Scan for the cell matching the given text and deliver its [X, Y] coordinate at center. 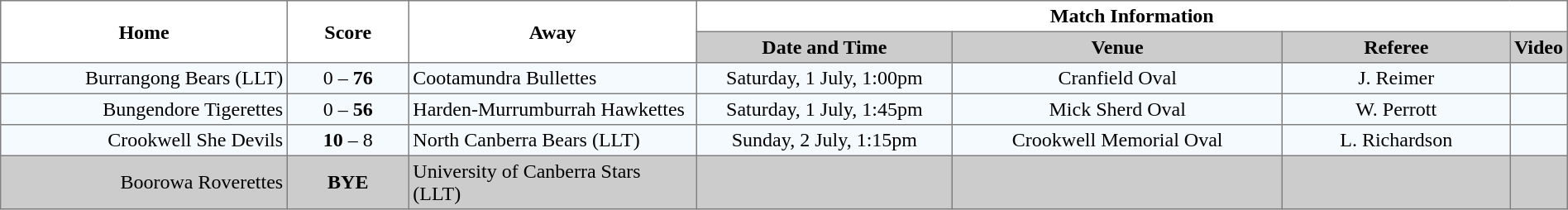
Crookwell She Devils [144, 141]
Cootamundra Bullettes [552, 79]
10 – 8 [347, 141]
Boorowa Roverettes [144, 182]
Cranfield Oval [1118, 79]
0 – 56 [347, 109]
Date and Time [824, 47]
Match Information [1131, 17]
Bungendore Tigerettes [144, 109]
Home [144, 31]
0 – 76 [347, 79]
Saturday, 1 July, 1:45pm [824, 109]
Harden-Murrumburrah Hawkettes [552, 109]
L. Richardson [1396, 141]
Mick Sherd Oval [1118, 109]
Away [552, 31]
Video [1539, 47]
University of Canberra Stars (LLT) [552, 182]
Sunday, 2 July, 1:15pm [824, 141]
W. Perrott [1396, 109]
North Canberra Bears (LLT) [552, 141]
Score [347, 31]
Burrangong Bears (LLT) [144, 79]
J. Reimer [1396, 79]
BYE [347, 182]
Referee [1396, 47]
Saturday, 1 July, 1:00pm [824, 79]
Venue [1118, 47]
Crookwell Memorial Oval [1118, 141]
